Search for the cell housing the specified text and yield its (X, Y) center coordinate. 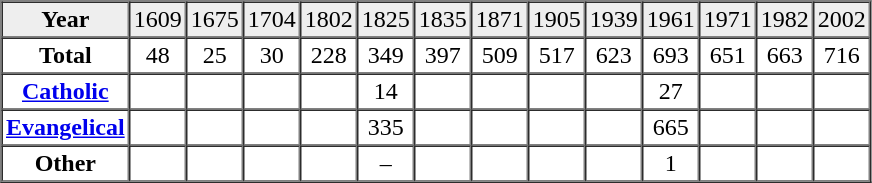
1704 (272, 20)
665 (670, 128)
228 (328, 56)
Total (66, 56)
1 (670, 164)
1905 (556, 20)
623 (614, 56)
1982 (784, 20)
1835 (442, 20)
1675 (214, 20)
517 (556, 56)
30 (272, 56)
Other (66, 164)
– (386, 164)
1802 (328, 20)
509 (500, 56)
48 (158, 56)
335 (386, 128)
Year (66, 20)
1939 (614, 20)
27 (670, 92)
Evangelical (66, 128)
1871 (500, 20)
716 (842, 56)
1971 (728, 20)
349 (386, 56)
651 (728, 56)
Catholic (66, 92)
1961 (670, 20)
1609 (158, 20)
397 (442, 56)
25 (214, 56)
1825 (386, 20)
2002 (842, 20)
663 (784, 56)
693 (670, 56)
14 (386, 92)
